Extract the [x, y] coordinate from the center of the cell holding the provided text.  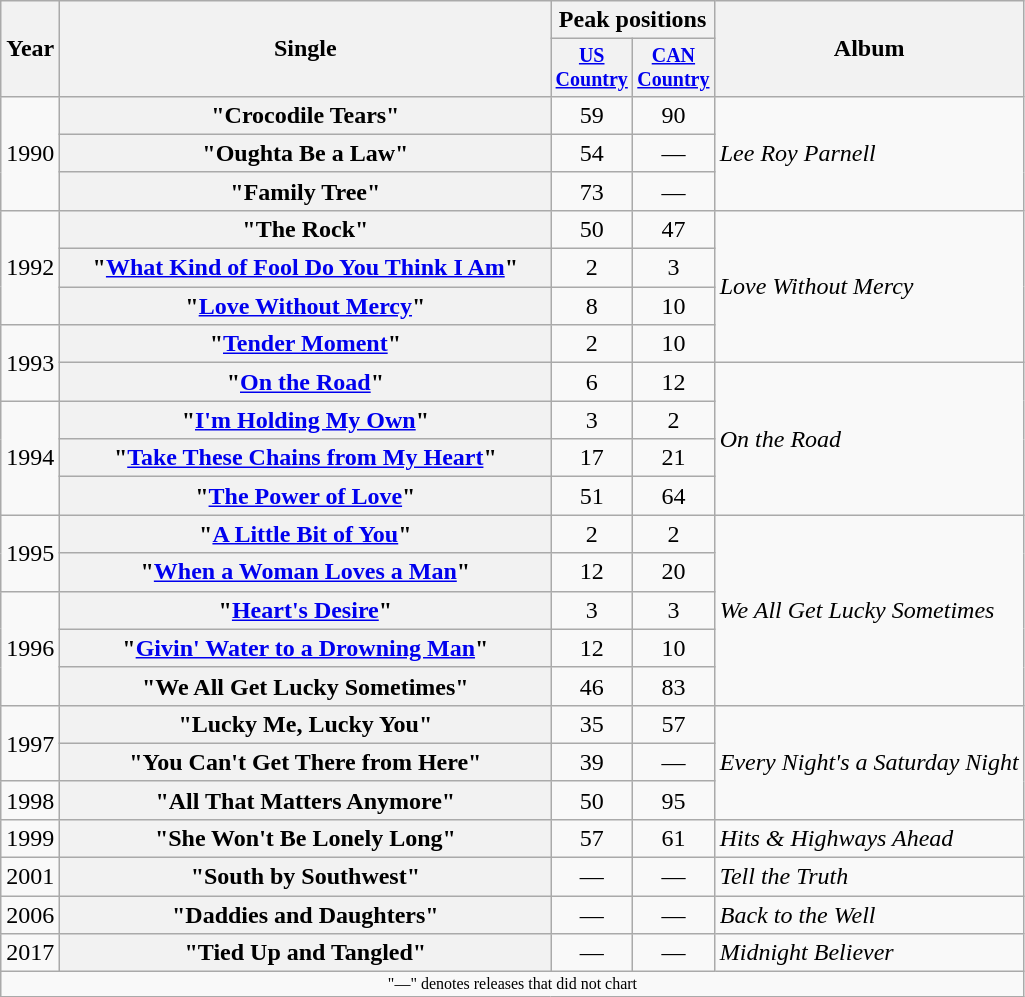
Love Without Mercy [869, 286]
"Family Tree" [306, 191]
"We All Get Lucky Sometimes" [306, 686]
"Daddies and Daughters" [306, 915]
"Tied Up and Tangled" [306, 953]
2006 [30, 915]
51 [592, 496]
64 [674, 496]
US Country [592, 68]
17 [592, 458]
Tell the Truth [869, 877]
1993 [30, 363]
20 [674, 572]
"All That Matters Anymore" [306, 800]
2001 [30, 877]
Album [869, 49]
73 [592, 191]
46 [592, 686]
Lee Roy Parnell [869, 153]
"You Can't Get There from Here" [306, 762]
Midnight Believer [869, 953]
1999 [30, 838]
"She Won't Be Lonely Long" [306, 838]
"Take These Chains from My Heart" [306, 458]
1992 [30, 267]
95 [674, 800]
"What Kind of Fool Do You Think I Am" [306, 268]
CAN Country [674, 68]
Single [306, 49]
54 [592, 153]
"A Little Bit of You" [306, 534]
"Love Without Mercy" [306, 306]
2017 [30, 953]
1997 [30, 743]
"—" denotes releases that did not chart [512, 984]
1995 [30, 553]
35 [592, 724]
"The Power of Love" [306, 496]
1994 [30, 458]
We All Get Lucky Sometimes [869, 610]
"On the Road" [306, 382]
47 [674, 229]
59 [592, 115]
21 [674, 458]
"Lucky Me, Lucky You" [306, 724]
1996 [30, 648]
39 [592, 762]
"Heart's Desire" [306, 610]
6 [592, 382]
Year [30, 49]
"Tender Moment" [306, 344]
"Oughta Be a Law" [306, 153]
Peak positions [632, 20]
61 [674, 838]
On the Road [869, 439]
1998 [30, 800]
8 [592, 306]
1990 [30, 153]
"Givin' Water to a Drowning Man" [306, 648]
"South by Southwest" [306, 877]
Back to the Well [869, 915]
90 [674, 115]
"I'm Holding My Own" [306, 420]
"The Rock" [306, 229]
Every Night's a Saturday Night [869, 762]
Hits & Highways Ahead [869, 838]
"When a Woman Loves a Man" [306, 572]
"Crocodile Tears" [306, 115]
83 [674, 686]
